Provide the (X, Y) coordinate of the cell's center where the given text is located.  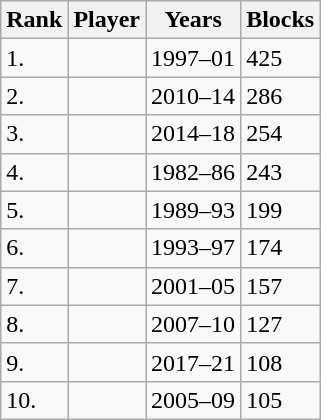
1993–97 (194, 248)
1982–86 (194, 172)
425 (280, 58)
Player (107, 20)
Rank (34, 20)
8. (34, 324)
105 (280, 400)
157 (280, 286)
2010–14 (194, 96)
108 (280, 362)
2017–21 (194, 362)
4. (34, 172)
2. (34, 96)
3. (34, 134)
2005–09 (194, 400)
286 (280, 96)
254 (280, 134)
199 (280, 210)
174 (280, 248)
2001–05 (194, 286)
2014–18 (194, 134)
5. (34, 210)
10. (34, 400)
1989–93 (194, 210)
Years (194, 20)
9. (34, 362)
1997–01 (194, 58)
7. (34, 286)
243 (280, 172)
6. (34, 248)
127 (280, 324)
2007–10 (194, 324)
Blocks (280, 20)
1. (34, 58)
